Identify which cell holds the provided text, then report its [x, y] central coordinate. 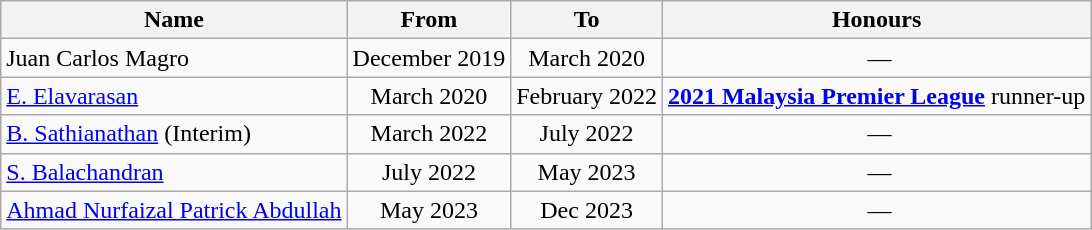
March 2022 [429, 134]
Honours [876, 20]
Juan Carlos Magro [174, 58]
From [429, 20]
S. Balachandran [174, 172]
Ahmad Nurfaizal Patrick Abdullah [174, 210]
February 2022 [587, 96]
Dec 2023 [587, 210]
Name [174, 20]
B. Sathianathan (Interim) [174, 134]
To [587, 20]
December 2019 [429, 58]
2021 Malaysia Premier League runner-up [876, 96]
E. Elavarasan [174, 96]
